Scan for the cell matching the given text and deliver its [X, Y] coordinate at center. 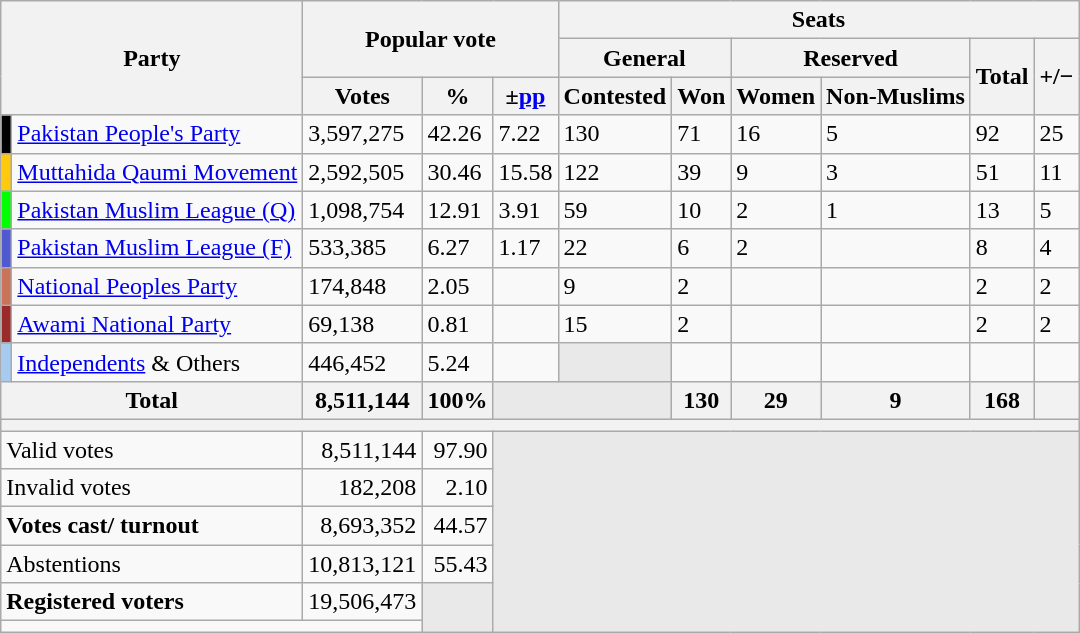
Pakistan Muslim League (F) [158, 248]
29 [776, 400]
25 [1056, 134]
15.58 [526, 172]
Votes cast/ turnout [152, 526]
Pakistan People's Party [158, 134]
+/− [1056, 77]
1,098,754 [362, 210]
Women [776, 96]
69,138 [362, 324]
3.91 [526, 210]
Valid votes [152, 449]
44.57 [458, 526]
Invalid votes [152, 488]
Non-Muslims [896, 96]
6.27 [458, 248]
71 [702, 134]
3 [896, 172]
97.90 [458, 449]
8 [1002, 248]
55.43 [458, 564]
Popular vote [430, 39]
16 [776, 134]
2.10 [458, 488]
8,693,352 [362, 526]
Contested [615, 96]
11 [1056, 172]
533,385 [362, 248]
Pakistan Muslim League (Q) [158, 210]
446,452 [362, 362]
3,597,275 [362, 134]
Abstentions [152, 564]
15 [615, 324]
Party [152, 58]
Muttahida Qaumi Movement [158, 172]
±pp [526, 96]
Reserved [850, 58]
General [644, 58]
Seats [818, 20]
% [458, 96]
6 [702, 248]
1.17 [526, 248]
122 [615, 172]
39 [702, 172]
174,848 [362, 286]
Won [702, 96]
182,208 [362, 488]
22 [615, 248]
168 [1002, 400]
13 [1002, 210]
30.46 [458, 172]
5.24 [458, 362]
12.91 [458, 210]
59 [615, 210]
92 [1002, 134]
10,813,121 [362, 564]
2.05 [458, 286]
42.26 [458, 134]
1 [896, 210]
19,506,473 [362, 602]
51 [1002, 172]
10 [702, 210]
National Peoples Party [158, 286]
Awami National Party [158, 324]
Registered voters [152, 602]
0.81 [458, 324]
Votes [362, 96]
7.22 [526, 134]
2,592,505 [362, 172]
100% [458, 400]
4 [1056, 248]
Independents & Others [158, 362]
